Capture the cell that displays the provided text and extract its (x, y) central coordinate. 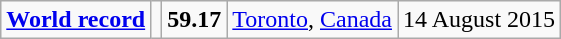
59.17 (194, 20)
World record (76, 20)
Toronto, Canada (312, 20)
14 August 2015 (480, 20)
